Find where the given text appears and provide that cell's center as [x, y] coordinate. 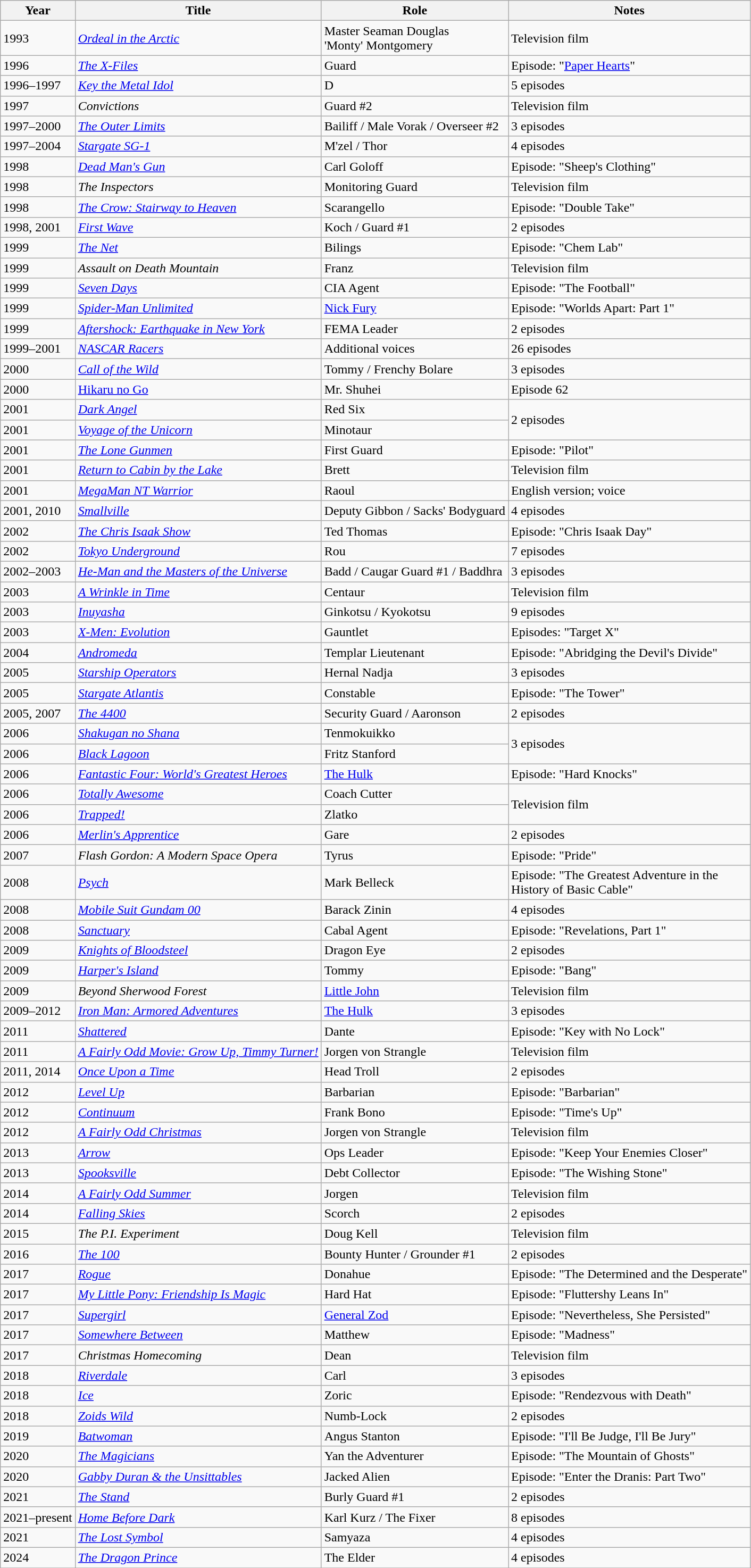
Numb-Lock [415, 1416]
Tyrus [415, 855]
Dean [415, 1355]
Role [415, 11]
Episode: "Key with No Lock" [630, 1031]
Security Guard / Aaronson [415, 713]
Merlin's Apprentice [198, 835]
The Outer Limits [198, 126]
1997–2000 [38, 126]
The Chris Isaak Show [198, 531]
A Fairly Odd Movie: Grow Up, Timmy Turner! [198, 1052]
7 episodes [630, 551]
1999–2001 [38, 349]
26 episodes [630, 349]
2009–2012 [38, 1011]
1998, 2001 [38, 227]
The Crow: Stairway to Heaven [198, 207]
The Lone Gunmen [198, 450]
Franz [415, 268]
The Stand [198, 1497]
Hikaru no Go [198, 389]
Jorgen [415, 1193]
Dark Angel [198, 410]
A Wrinkle in Time [198, 592]
Batwoman [198, 1436]
Tokyo Underground [198, 551]
Starship Operators [198, 673]
Frank Bono [415, 1112]
Mobile Suit Gundam 00 [198, 910]
First Wave [198, 227]
Ops Leader [415, 1153]
Episode: "The Tower" [630, 693]
Episode: "Double Take" [630, 207]
Return to Cabin by the Lake [198, 470]
Zoric [415, 1396]
Hard Hat [415, 1295]
The Inspectors [198, 187]
Dead Man's Gun [198, 166]
English version; voice [630, 490]
Master Seaman Douglas'Monty' Montgomery [415, 38]
Fantastic Four: World's Greatest Heroes [198, 774]
2015 [38, 1233]
Ginkotsu / Kyokotsu [415, 612]
First Guard [415, 450]
Koch / Guard #1 [415, 227]
Stargate Atlantis [198, 693]
Dante [415, 1031]
Guard [415, 65]
Ice [198, 1396]
Psych [198, 882]
D [415, 86]
Tenmokuikko [415, 733]
Carl [415, 1375]
Deputy Gibbon / Sacks' Bodyguard [415, 511]
Episode: "Rendezvous with Death" [630, 1396]
MegaMan NT Warrior [198, 490]
Episode: "The Football" [630, 288]
Episode 62 [630, 389]
Jacked Alien [415, 1477]
A Fairly Odd Christmas [198, 1132]
Stargate SG-1 [198, 146]
The Dragon Prince [198, 1557]
Totally Awesome [198, 794]
Episode: "The Greatest Adventure in theHistory of Basic Cable" [630, 882]
Year [38, 11]
Shattered [198, 1031]
Barack Zinin [415, 910]
Brett [415, 470]
A Fairly Odd Summer [198, 1193]
2019 [38, 1436]
The Lost Symbol [198, 1537]
Raoul [415, 490]
Sanctuary [198, 930]
The P.I. Experiment [198, 1233]
8 episodes [630, 1517]
Episode: "The Wishing Stone" [630, 1173]
Voyage of the Unicorn [198, 430]
Tommy / Frenchy Bolare [415, 369]
Bounty Hunter / Grounder #1 [415, 1254]
Episode: "Revelations, Part 1" [630, 930]
Rogue [198, 1274]
Red Six [415, 410]
Bilings [415, 247]
Once Upon a Time [198, 1072]
Arrow [198, 1153]
Mark Belleck [415, 882]
9 episodes [630, 612]
2024 [38, 1557]
Iron Man: Armored Adventures [198, 1011]
2011, 2014 [38, 1072]
FEMA Leader [415, 329]
2004 [38, 653]
Black Lagoon [198, 754]
Angus Stanton [415, 1436]
Templar Lieutenant [415, 653]
Episode: "The Mountain of Ghosts" [630, 1456]
Minotaur [415, 430]
NASCAR Racers [198, 349]
Episode: "Abridging the Devil's Divide" [630, 653]
Christmas Homecoming [198, 1355]
Fritz Stanford [415, 754]
Episode: "Time's Up" [630, 1112]
Guard #2 [415, 106]
Episode: "Bang" [630, 971]
Scarangello [415, 207]
The 100 [198, 1254]
General Zod [415, 1315]
2016 [38, 1254]
Episode: "Fluttershy Leans In" [630, 1295]
Coach Cutter [415, 794]
Karl Kurz / The Fixer [415, 1517]
Spider-Man Unlimited [198, 308]
1997 [38, 106]
2007 [38, 855]
Centaur [415, 592]
Debt Collector [415, 1173]
Seven Days [198, 288]
Additional voices [415, 349]
2021–present [38, 1517]
Episode: "Chris Isaak Day" [630, 531]
1997–2004 [38, 146]
1996 [38, 65]
Episode: "I'll Be Judge, I'll Be Jury" [630, 1436]
Episode: "Madness" [630, 1335]
Head Troll [415, 1072]
Trapped! [198, 814]
Supergirl [198, 1315]
Episode: "Hard Knocks" [630, 774]
Smallville [198, 511]
Home Before Dark [198, 1517]
Mr. Shuhei [415, 389]
Falling Skies [198, 1213]
Gabby Duran & the Unsittables [198, 1477]
The X-Files [198, 65]
Episode: "Barbarian" [630, 1092]
Aftershock: Earthquake in New York [198, 329]
Episode: "Pilot" [630, 450]
The 4400 [198, 713]
Episodes: "Target X" [630, 632]
The Magicians [198, 1456]
CIA Agent [415, 288]
Level Up [198, 1092]
Somewhere Between [198, 1335]
Notes [630, 11]
Tommy [415, 971]
Burly Guard #1 [415, 1497]
Samyaza [415, 1537]
1993 [38, 38]
Call of the Wild [198, 369]
Doug Kell [415, 1233]
Rou [415, 551]
Spooksville [198, 1173]
Bailiff / Male Vorak / Overseer #2 [415, 126]
Yan the Adventurer [415, 1456]
Episode: "Chem Lab" [630, 247]
Dragon Eye [415, 950]
Barbarian [415, 1092]
Zlatko [415, 814]
M'zel / Thor [415, 146]
5 episodes [630, 86]
The Elder [415, 1557]
My Little Pony: Friendship Is Magic [198, 1295]
The Net [198, 247]
Knights of Bloodsteel [198, 950]
Beyond Sherwood Forest [198, 991]
Continuum [198, 1112]
Donahue [415, 1274]
Constable [415, 693]
Episode: "The Determined and the Desperate" [630, 1274]
Episode: "Keep Your Enemies Closer" [630, 1153]
Andromeda [198, 653]
1996–1997 [38, 86]
2001, 2010 [38, 511]
Scorch [415, 1213]
Harper's Island [198, 971]
Inuyasha [198, 612]
Assault on Death Mountain [198, 268]
X-Men: Evolution [198, 632]
Title [198, 11]
Monitoring Guard [415, 187]
He-Man and the Masters of the Universe [198, 571]
Carl Goloff [415, 166]
Episode: "Sheep's Clothing" [630, 166]
Episode: "Enter the Dranis: Part Two" [630, 1477]
Zoids Wild [198, 1416]
Convictions [198, 106]
Episode: "Nevertheless, She Persisted" [630, 1315]
Shakugan no Shana [198, 733]
Matthew [415, 1335]
Gauntlet [415, 632]
Riverdale [198, 1375]
Episode: "Pride" [630, 855]
Episode: "Worlds Apart: Part 1" [630, 308]
Gare [415, 835]
Badd / Caugar Guard #1 / Baddhra [415, 571]
Hernal Nadja [415, 673]
Flash Gordon: A Modern Space Opera [198, 855]
Little John [415, 991]
Key the Metal Idol [198, 86]
2002–2003 [38, 571]
Cabal Agent [415, 930]
Episode: "Paper Hearts" [630, 65]
2005, 2007 [38, 713]
Ordeal in the Arctic [198, 38]
Ted Thomas [415, 531]
Nick Fury [415, 308]
